Find where the given text appears and provide that cell's center as (x, y) coordinate. 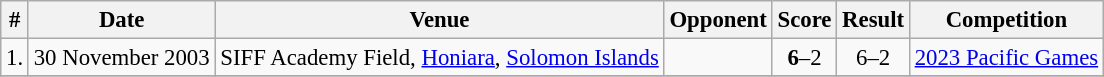
SIFF Academy Field, Honiara, Solomon Islands (440, 58)
Venue (440, 20)
Result (874, 20)
2023 Pacific Games (1006, 58)
Score (804, 20)
Opponent (718, 20)
Date (121, 20)
30 November 2003 (121, 58)
# (15, 20)
Competition (1006, 20)
1. (15, 58)
